Capture the cell that displays the provided text and extract its [x, y] central coordinate. 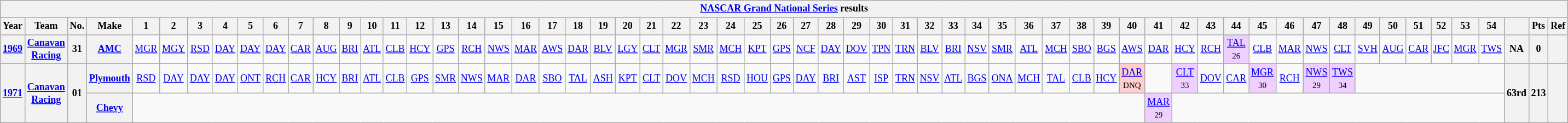
NA [1517, 49]
20 [628, 26]
3 [200, 26]
39 [1107, 26]
Ref [1558, 26]
35 [1002, 26]
No. [77, 26]
AMC [109, 49]
29 [857, 26]
5 [250, 26]
MGY [174, 49]
JFC [1442, 49]
49 [1367, 26]
46 [1289, 26]
16 [526, 26]
MAR29 [1159, 108]
37 [1056, 26]
21 [651, 26]
CLT33 [1185, 79]
30 [881, 26]
ONT [250, 79]
45 [1263, 26]
AST [857, 79]
10 [372, 26]
18 [578, 26]
43 [1211, 26]
HOU [757, 79]
9 [350, 26]
63rd [1517, 93]
MGR30 [1263, 79]
28 [831, 26]
4 [225, 26]
SVH [1367, 49]
01 [77, 93]
17 [552, 26]
8 [326, 26]
2 [174, 26]
Plymouth [109, 79]
Chevy [109, 108]
NCF [806, 49]
41 [1159, 26]
19 [603, 26]
TWS [1492, 49]
42 [1185, 26]
1 [146, 26]
ISP [881, 79]
47 [1317, 26]
22 [676, 26]
23 [703, 26]
53 [1465, 26]
1969 [13, 49]
NASCAR Grand National Series results [784, 9]
36 [1029, 26]
12 [420, 26]
ASH [603, 79]
48 [1343, 26]
TAL26 [1236, 49]
33 [953, 26]
11 [395, 26]
50 [1393, 26]
Pts [1538, 26]
6 [275, 26]
NWS29 [1317, 79]
38 [1081, 26]
34 [977, 26]
213 [1538, 93]
Make [109, 26]
Team [46, 26]
Year [13, 26]
25 [757, 26]
40 [1132, 26]
LGY [628, 49]
54 [1492, 26]
TPN [881, 49]
7 [300, 26]
0 [1538, 49]
TWS34 [1343, 79]
DARDNQ [1132, 79]
52 [1442, 26]
51 [1419, 26]
24 [731, 26]
44 [1236, 26]
ONA [1002, 79]
15 [499, 26]
14 [472, 26]
32 [929, 26]
27 [806, 26]
13 [445, 26]
1971 [13, 93]
26 [782, 26]
